Return the (X, Y) coordinate for the center point of the cell that contains the specified text.  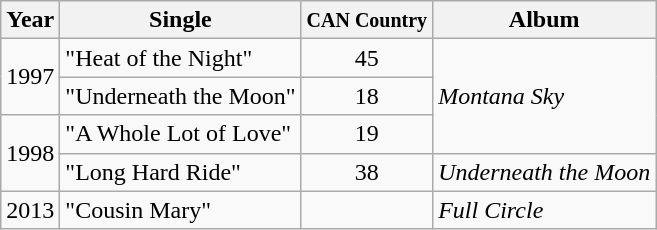
"Long Hard Ride" (180, 172)
2013 (30, 210)
Album (544, 20)
"A Whole Lot of Love" (180, 134)
18 (367, 96)
Full Circle (544, 210)
1998 (30, 153)
Single (180, 20)
"Heat of the Night" (180, 58)
19 (367, 134)
45 (367, 58)
"Underneath the Moon" (180, 96)
CAN Country (367, 20)
Year (30, 20)
Montana Sky (544, 96)
"Cousin Mary" (180, 210)
1997 (30, 77)
Underneath the Moon (544, 172)
38 (367, 172)
